Extract the (X, Y) coordinate from the center of the cell holding the provided text.  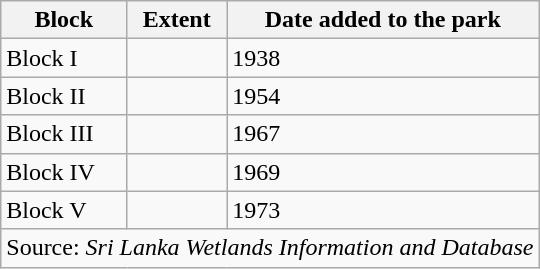
1938 (383, 58)
1969 (383, 172)
Block III (64, 134)
1973 (383, 210)
Block (64, 20)
1954 (383, 96)
Source: Sri Lanka Wetlands Information and Database (270, 248)
1967 (383, 134)
Extent (177, 20)
Block V (64, 210)
Date added to the park (383, 20)
Block II (64, 96)
Block I (64, 58)
Block IV (64, 172)
